From the cell containing the given text, extract its center point as [x, y] coordinate. 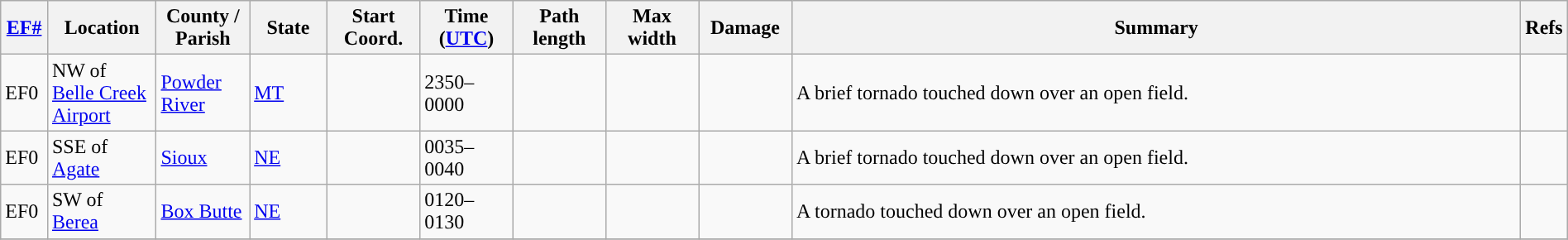
0120–0130 [466, 212]
0035–0040 [466, 157]
EF# [25, 28]
2350–0000 [466, 93]
State [289, 28]
A tornado touched down over an open field. [1156, 212]
Location [102, 28]
County / Parish [203, 28]
Start Coord. [374, 28]
Summary [1156, 28]
Damage [744, 28]
Path length [559, 28]
Max width [652, 28]
Powder River [203, 93]
Refs [1545, 28]
Sioux [203, 157]
MT [289, 93]
NW of Belle Creek Airport [102, 93]
SSE of Agate [102, 157]
Box Butte [203, 212]
SW of Berea [102, 212]
Time (UTC) [466, 28]
